Return the (x, y) coordinate for the center point of the cell that contains the specified text.  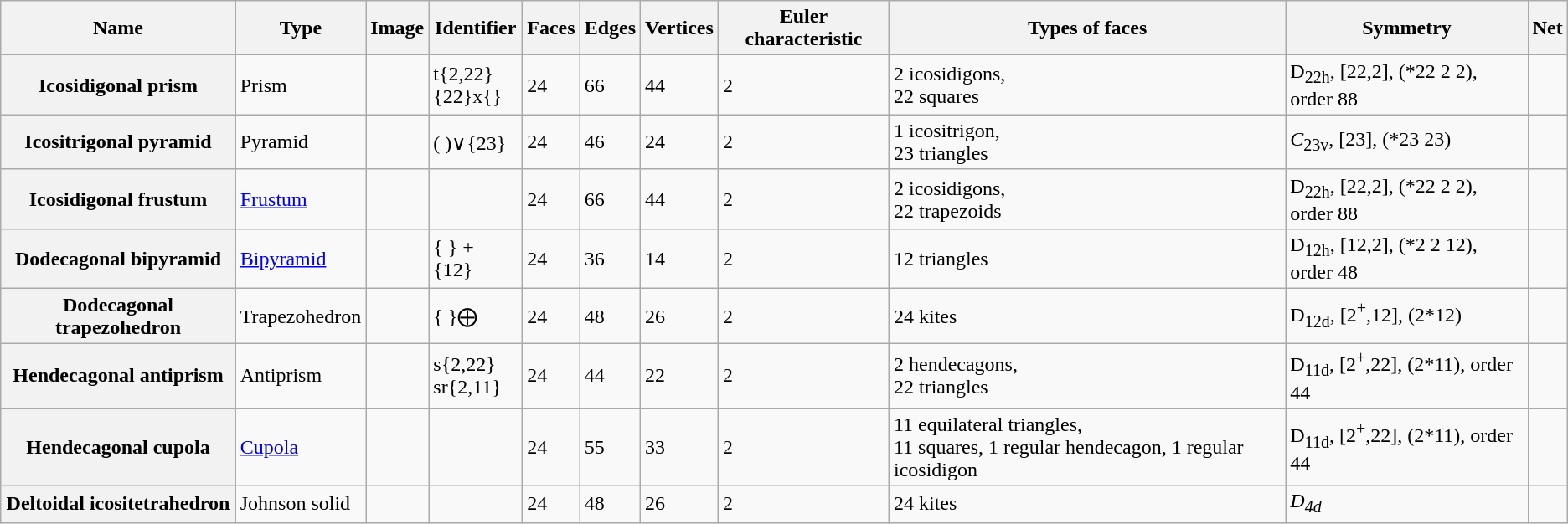
11 equilateral triangles,11 squares, 1 regular hendecagon, 1 regular icosidigon (1087, 447)
Hendecagonal antiprism (118, 376)
Identifier (476, 28)
Johnson solid (300, 504)
22 (680, 376)
Dodecagonal bipyramid (118, 259)
36 (610, 259)
Antiprism (300, 376)
Edges (610, 28)
Deltoidal icositetrahedron (118, 504)
Trapezohedron (300, 316)
C23v, [23], (*23 23) (1407, 142)
Type (300, 28)
t{2,22}{22}x{} (476, 85)
1 icositrigon,23 triangles (1087, 142)
D4d (1407, 504)
2 icosidigons,22 trapezoids (1087, 199)
Name (118, 28)
D12h, [12,2], (*2 2 12), order 48 (1407, 259)
Image (397, 28)
Symmetry (1407, 28)
Bipyramid (300, 259)
Vertices (680, 28)
46 (610, 142)
Net (1548, 28)
33 (680, 447)
( )∨{23} (476, 142)
2 icosidigons,22 squares (1087, 85)
14 (680, 259)
Faces (551, 28)
{ } + {12} (476, 259)
{ }⨁ (476, 316)
2 hendecagons,22 triangles (1087, 376)
Euler characteristic (803, 28)
Dodecagonal trapezohedron (118, 316)
Frustum (300, 199)
Icositrigonal pyramid (118, 142)
Icosidigonal frustum (118, 199)
D12d, [2+,12], (2*12) (1407, 316)
55 (610, 447)
Cupola (300, 447)
12 triangles (1087, 259)
Hendecagonal cupola (118, 447)
s{2,22}sr{2,11} (476, 376)
Prism (300, 85)
Pyramid (300, 142)
Types of faces (1087, 28)
Icosidigonal prism (118, 85)
